Identify which cell holds the provided text, then report its [x, y] central coordinate. 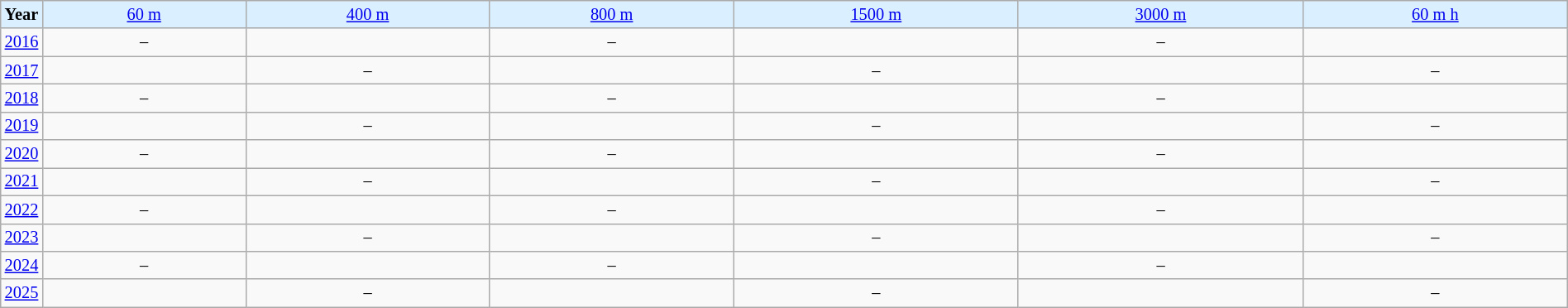
2022 [22, 209]
2017 [22, 70]
2020 [22, 154]
400 m [367, 14]
2018 [22, 98]
2019 [22, 126]
60 m [144, 14]
2016 [22, 42]
Year [22, 14]
2024 [22, 265]
3000 m [1160, 14]
2023 [22, 238]
2021 [22, 181]
1500 m [876, 14]
800 m [612, 14]
60 m h [1436, 14]
2025 [22, 293]
